Return the [x, y] coordinate for the center point of the cell that contains the specified text.  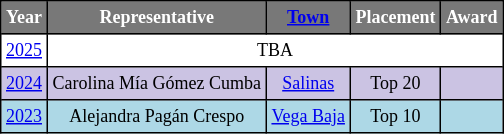
Top 10 [395, 116]
Vega Baja [308, 116]
Town [308, 18]
Representative [156, 18]
Alejandra Pagán Crespo [156, 116]
Award [472, 18]
Salinas [308, 84]
2024 [24, 84]
Placement [395, 18]
Carolina Mía Gómez Cumba [156, 84]
2023 [24, 116]
Year [24, 18]
Top 20 [395, 84]
TBA [275, 50]
2025 [24, 50]
